Detect which cell encompasses the target text, then output its [X, Y] center coordinate. 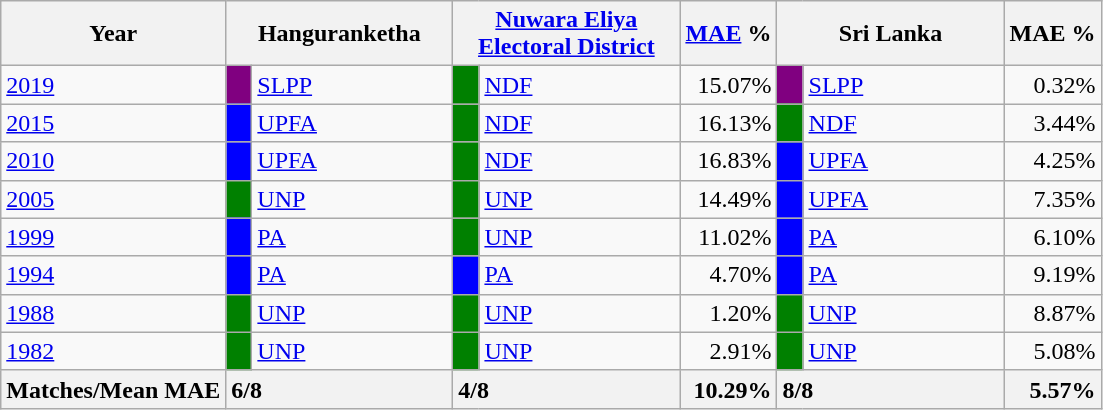
11.02% [728, 237]
16.83% [728, 161]
1.20% [728, 313]
14.49% [728, 199]
2019 [114, 85]
Hanguranketha [340, 34]
9.19% [1052, 275]
15.07% [728, 85]
2005 [114, 199]
Sri Lanka [890, 34]
1994 [114, 275]
Nuwara Eliya Electoral District [566, 34]
Matches/Mean MAE [114, 389]
1988 [114, 313]
8.87% [1052, 313]
4.70% [728, 275]
2015 [114, 123]
10.29% [728, 389]
16.13% [728, 123]
8/8 [890, 389]
7.35% [1052, 199]
6.10% [1052, 237]
1982 [114, 351]
6/8 [340, 389]
Year [114, 34]
5.08% [1052, 351]
3.44% [1052, 123]
1999 [114, 237]
0.32% [1052, 85]
4.25% [1052, 161]
2.91% [728, 351]
5.57% [1052, 389]
2010 [114, 161]
4/8 [566, 389]
